Search for the cell housing the specified text and yield its (x, y) center coordinate. 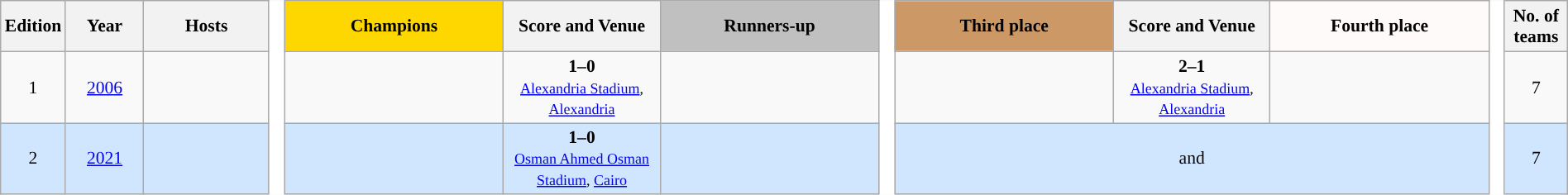
Runners-up (769, 26)
Champions (394, 26)
Year (104, 26)
No. of teams (1536, 26)
Third place (1004, 26)
2006 (104, 88)
Hosts (207, 26)
and (1193, 159)
Edition (33, 26)
2021 (104, 159)
2–1Alexandria Stadium, Alexandria (1193, 88)
1–0Osman Ahmed Osman Stadium, Cairo (582, 159)
2 (33, 159)
Fourth place (1379, 26)
1–0Alexandria Stadium, Alexandria (582, 88)
1 (33, 88)
